From the cell containing the given text, extract its center point as [x, y] coordinate. 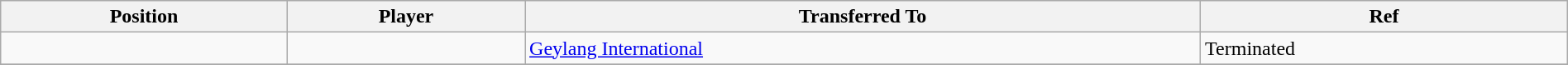
Player [405, 17]
Position [144, 17]
Geylang International [863, 48]
Ref [1384, 17]
Transferred To [863, 17]
Terminated [1384, 48]
